Detect which cell encompasses the target text, then output its [x, y] center coordinate. 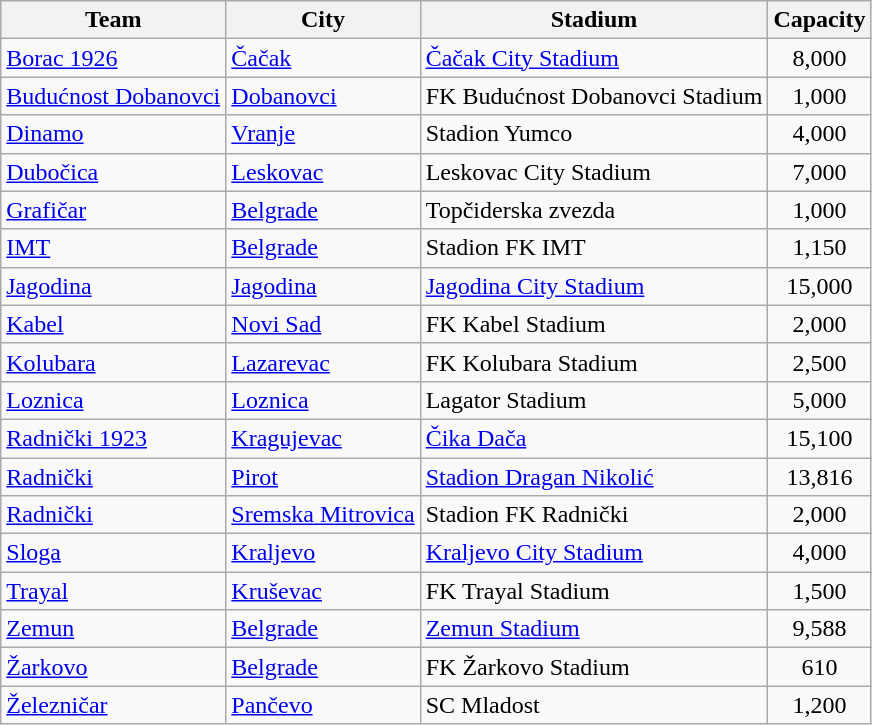
Čačak City Stadium [594, 58]
City [323, 20]
Stadion FK Radnički [594, 515]
FK Trayal Stadium [594, 591]
Žarkovo [114, 667]
Trayal [114, 591]
FK Kolubara Stadium [594, 362]
Topčiderska zvezda [594, 210]
Zemun Stadium [594, 629]
Sremska Mitrovica [323, 515]
Dobanovci [323, 96]
FK Budućnost Dobanovci Stadium [594, 96]
FK Žarkovo Stadium [594, 667]
Zemun [114, 629]
Stadion Dragan Nikolić [594, 477]
Sloga [114, 553]
Radnički 1923 [114, 438]
15,100 [820, 438]
Grafičar [114, 210]
Team [114, 20]
Vranje [323, 134]
Lagator Stadium [594, 400]
Leskovac City Stadium [594, 172]
1,500 [820, 591]
Borac 1926 [114, 58]
Čika Dača [594, 438]
Budućnost Dobanovci [114, 96]
SC Mladost [594, 705]
2,500 [820, 362]
1,200 [820, 705]
1,150 [820, 248]
FK Kabel Stadium [594, 324]
IMT [114, 248]
Dinamo [114, 134]
Jagodina City Stadium [594, 286]
13,816 [820, 477]
Čačak [323, 58]
Kruševac [323, 591]
5,000 [820, 400]
610 [820, 667]
Pirot [323, 477]
9,588 [820, 629]
Dubočica [114, 172]
15,000 [820, 286]
Kraljevo [323, 553]
Capacity [820, 20]
Stadion FK IMT [594, 248]
Stadion Yumco [594, 134]
Kragujevac [323, 438]
8,000 [820, 58]
Lazarevac [323, 362]
Pančevo [323, 705]
Leskovac [323, 172]
Železničar [114, 705]
Kolubara [114, 362]
Kabel [114, 324]
Novi Sad [323, 324]
Kraljevo City Stadium [594, 553]
7,000 [820, 172]
Stadium [594, 20]
